Provide the [x, y] coordinate of the cell's center where the given text is located.  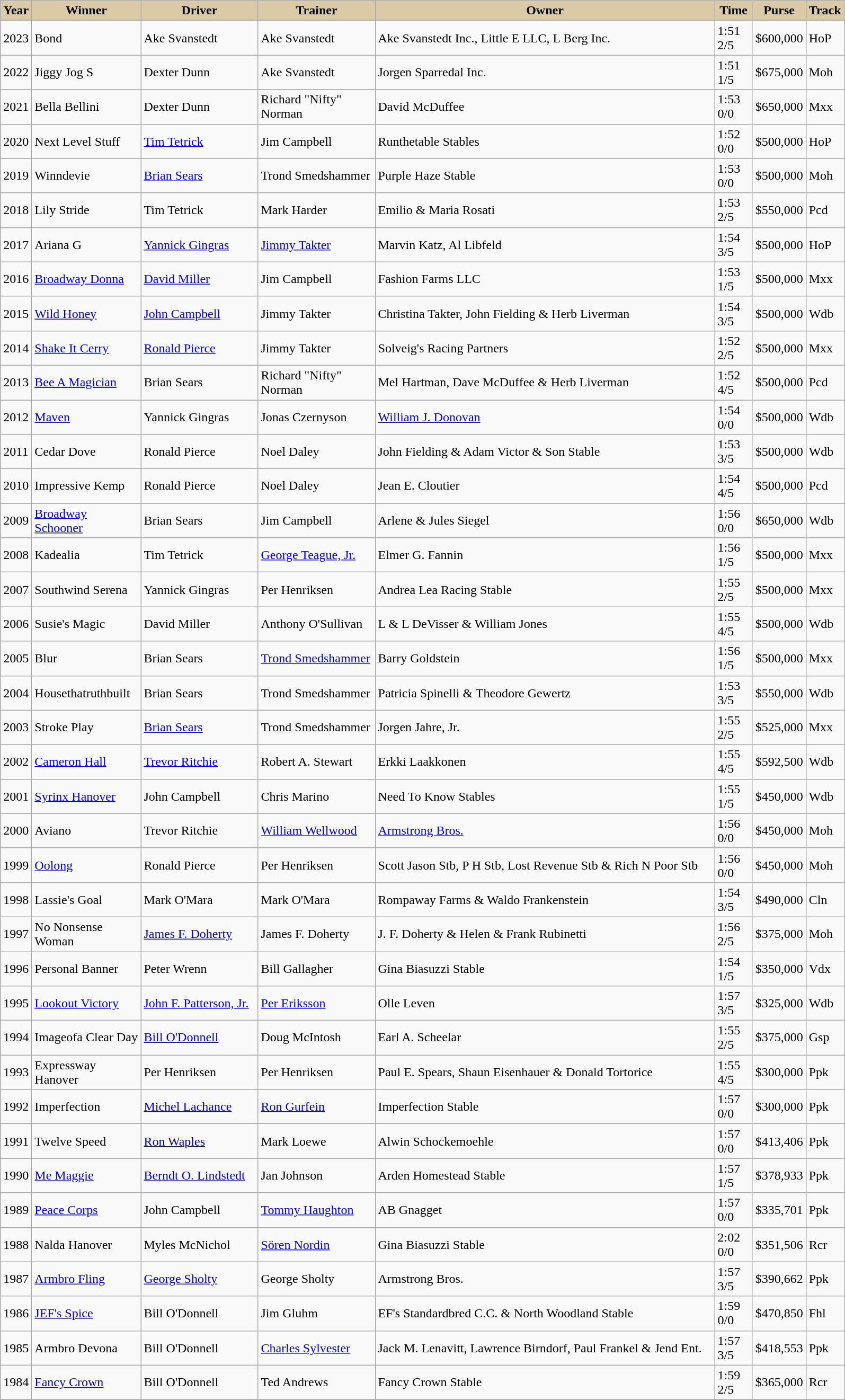
Anthony O'Sullivan [317, 624]
Mel Hartman, Dave McDuffee & Herb Liverman [545, 383]
Armbro Devona [86, 1348]
Emilio & Maria Rosati [545, 210]
$418,553 [779, 1348]
$365,000 [779, 1382]
Jan Johnson [317, 1175]
2015 [16, 314]
Impressive Kemp [86, 486]
$378,933 [779, 1175]
2017 [16, 245]
Blur [86, 658]
Cln [825, 900]
Expressway Hanover [86, 1073]
Peter Wrenn [199, 969]
Nalda Hanover [86, 1244]
2018 [16, 210]
$335,701 [779, 1210]
1998 [16, 900]
1988 [16, 1244]
$600,000 [779, 38]
1993 [16, 1073]
$325,000 [779, 1004]
Personal Banner [86, 969]
1:52 2/5 [733, 348]
Myles McNichol [199, 1244]
Chris Marino [317, 796]
Mark Loewe [317, 1141]
Broadway Schooner [86, 520]
EF's Standardbred C.C. & North Woodland Stable [545, 1313]
Gsp [825, 1038]
1996 [16, 969]
Oolong [86, 865]
Michel Lachance [199, 1106]
2012 [16, 417]
2014 [16, 348]
Marvin Katz, Al Libfeld [545, 245]
1985 [16, 1348]
Rompaway Farms & Waldo Frankenstein [545, 900]
Ake Svanstedt Inc., Little E LLC, L Berg Inc. [545, 38]
1987 [16, 1279]
Track [825, 11]
Stroke Play [86, 727]
1:59 2/5 [733, 1382]
Olle Leven [545, 1004]
Alwin Schockemoehle [545, 1141]
Berndt O. Lindstedt [199, 1175]
1:51 1/5 [733, 72]
Sören Nordin [317, 1244]
Erkki Laakkonen [545, 762]
Cedar Dove [86, 451]
Lily Stride [86, 210]
No Nonsense Woman [86, 934]
Bond [86, 38]
Syrinx Hanover [86, 796]
George Teague, Jr. [317, 555]
1995 [16, 1004]
Ron Waples [199, 1141]
Jack M. Lenavitt, Lawrence Birndorf, Paul Frankel & Jend Ent. [545, 1348]
Imperfection Stable [545, 1106]
Per Eriksson [317, 1004]
Jiggy Jog S [86, 72]
Earl A. Scheelar [545, 1038]
Bella Bellini [86, 107]
1994 [16, 1038]
Patricia Spinelli & Theodore Gewertz [545, 693]
Lassie's Goal [86, 900]
Arden Homestead Stable [545, 1175]
1986 [16, 1313]
$351,506 [779, 1244]
Me Maggie [86, 1175]
1989 [16, 1210]
Solveig's Racing Partners [545, 348]
Driver [199, 11]
AB Gnagget [545, 1210]
1991 [16, 1141]
Arlene & Jules Siegel [545, 520]
1992 [16, 1106]
Lookout Victory [86, 1004]
$675,000 [779, 72]
Bill Gallagher [317, 969]
Owner [545, 11]
Fashion Farms LLC [545, 279]
2:02 0/0 [733, 1244]
Runthetable Stables [545, 141]
1:55 1/5 [733, 796]
$525,000 [779, 727]
$350,000 [779, 969]
Purple Haze Stable [545, 176]
2005 [16, 658]
William J. Donovan [545, 417]
Jorgen Jahre, Jr. [545, 727]
Imageofa Clear Day [86, 1038]
Mark Harder [317, 210]
1984 [16, 1382]
2009 [16, 520]
Broadway Donna [86, 279]
Need To Know Stables [545, 796]
Jean E. Cloutier [545, 486]
Doug McIntosh [317, 1038]
2007 [16, 589]
1997 [16, 934]
1999 [16, 865]
1:53 2/5 [733, 210]
2020 [16, 141]
Shake It Cerry [86, 348]
Southwind Serena [86, 589]
Armbro Fling [86, 1279]
2006 [16, 624]
2021 [16, 107]
Aviano [86, 831]
Elmer G. Fannin [545, 555]
Trainer [317, 11]
Ron Gurfein [317, 1106]
John Fielding & Adam Victor & Son Stable [545, 451]
Year [16, 11]
Charles Sylvester [317, 1348]
2002 [16, 762]
2013 [16, 383]
Wild Honey [86, 314]
Bee A Magician [86, 383]
Barry Goldstein [545, 658]
William Wellwood [317, 831]
Winner [86, 11]
JEF's Spice [86, 1313]
Andrea Lea Racing Stable [545, 589]
2010 [16, 486]
John F. Patterson, Jr. [199, 1004]
Housethatruthbuilt [86, 693]
Jorgen Sparredal Inc. [545, 72]
1:57 1/5 [733, 1175]
Winndevie [86, 176]
Ariana G [86, 245]
Fhl [825, 1313]
Vdx [825, 969]
Time [733, 11]
1:56 2/5 [733, 934]
1:54 0/0 [733, 417]
1:59 0/0 [733, 1313]
$390,662 [779, 1279]
2019 [16, 176]
Imperfection [86, 1106]
2000 [16, 831]
2004 [16, 693]
Scott Jason Stb, P H Stb, Lost Revenue Stb & Rich N Poor Stb [545, 865]
Susie's Magic [86, 624]
L & L DeVisser & William Jones [545, 624]
1:51 2/5 [733, 38]
Peace Corps [86, 1210]
2022 [16, 72]
1990 [16, 1175]
2001 [16, 796]
2003 [16, 727]
Christina Takter, John Fielding & Herb Liverman [545, 314]
Twelve Speed [86, 1141]
Jonas Czernyson [317, 417]
Ted Andrews [317, 1382]
$413,406 [779, 1141]
Robert A. Stewart [317, 762]
1:52 4/5 [733, 383]
Jim Gluhm [317, 1313]
$470,850 [779, 1313]
Paul E. Spears, Shaun Eisenhauer & Donald Tortorice [545, 1073]
Fancy Crown [86, 1382]
Cameron Hall [86, 762]
2023 [16, 38]
$592,500 [779, 762]
2016 [16, 279]
Kadealia [86, 555]
1:53 1/5 [733, 279]
$490,000 [779, 900]
2011 [16, 451]
1:52 0/0 [733, 141]
Next Level Stuff [86, 141]
1:54 4/5 [733, 486]
Maven [86, 417]
Fancy Crown Stable [545, 1382]
2008 [16, 555]
Purse [779, 11]
David McDuffee [545, 107]
J. F. Doherty & Helen & Frank Rubinetti [545, 934]
Tommy Haughton [317, 1210]
1:54 1/5 [733, 969]
